Pinpoint the cell where the given text exists, returning its (X, Y) midpoint coordinate. 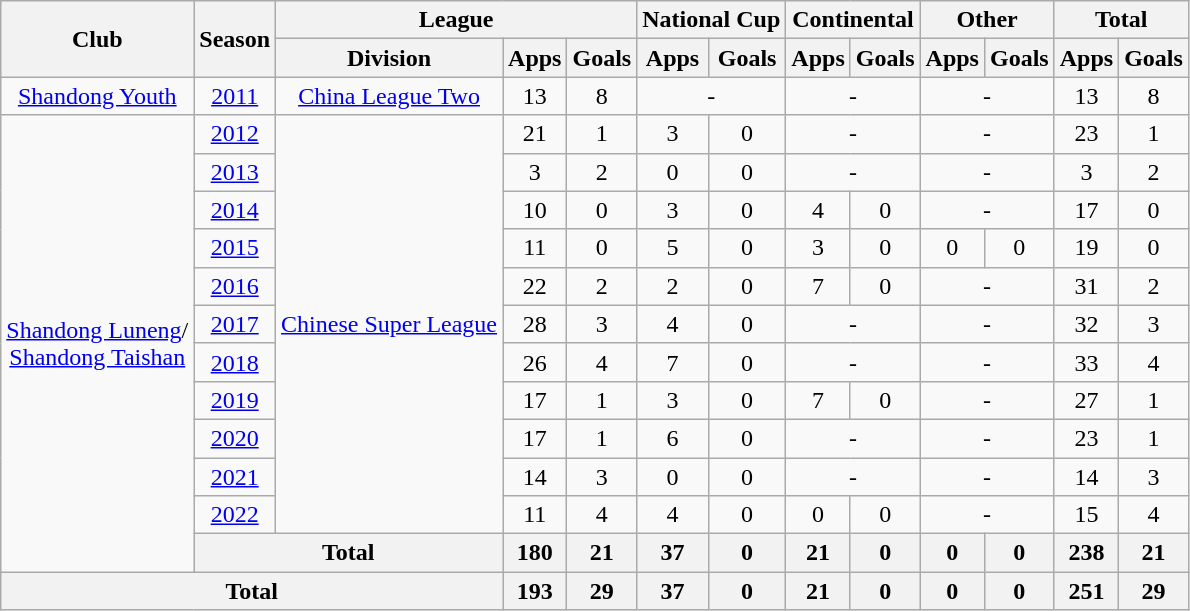
26 (535, 362)
2011 (235, 96)
2016 (235, 286)
32 (1086, 324)
238 (1086, 553)
League (456, 20)
2021 (235, 477)
2019 (235, 400)
19 (1086, 248)
2020 (235, 438)
2017 (235, 324)
180 (535, 553)
2012 (235, 134)
China League Two (390, 96)
National Cup (712, 20)
15 (1086, 515)
5 (673, 248)
28 (535, 324)
Season (235, 39)
2013 (235, 172)
2018 (235, 362)
10 (535, 210)
31 (1086, 286)
27 (1086, 400)
2015 (235, 248)
193 (535, 591)
Chinese Super League (390, 324)
2014 (235, 210)
Shandong Youth (98, 96)
Continental (853, 20)
2022 (235, 515)
Other (987, 20)
33 (1086, 362)
Shandong Luneng/Shandong Taishan (98, 344)
22 (535, 286)
6 (673, 438)
251 (1086, 591)
Club (98, 39)
Division (390, 58)
